Find where the given text appears and provide that cell's center as (x, y) coordinate. 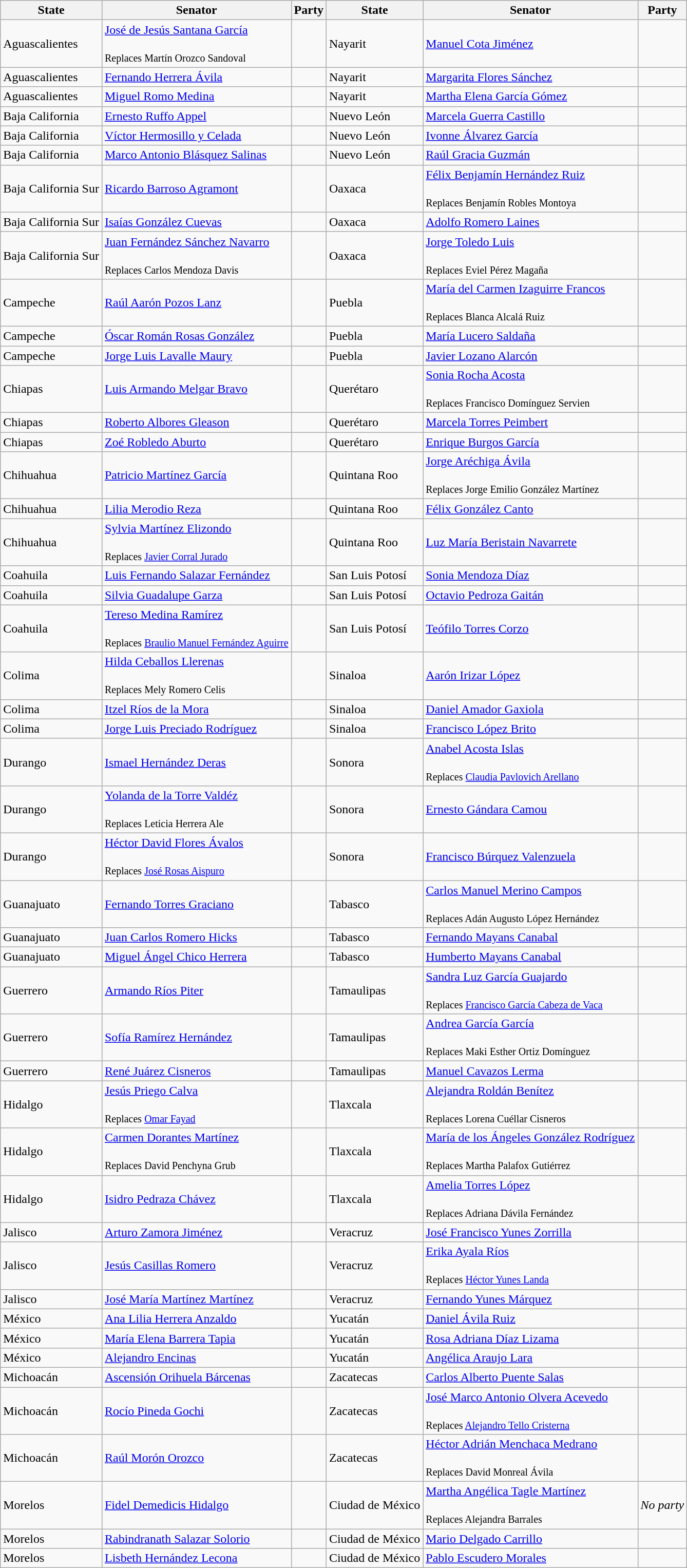
Daniel Amador Gaxiola (530, 709)
Enrique Burgos García (530, 442)
Sonia Rocha AcostaReplaces Francisco Domínguez Servien (530, 389)
Tereso Medina RamírezReplaces Braulio Manuel Fernández Aguirre (196, 628)
Óscar Román Rosas González (196, 336)
Ivonne Álvarez García (530, 136)
Félix Benjamín Hernández RuizReplaces Benjamín Robles Montoya (530, 188)
Lilia Merodio Reza (196, 509)
Fernando Torres Graciano (196, 904)
Ana Lilia Herrera Anzaldo (196, 1318)
Miguel Romo Medina (196, 97)
Martha Elena García Gómez (530, 97)
Manuel Cota Jiménez (530, 44)
Raúl Gracia Guzmán (530, 155)
Manuel Cavazos Lerma (530, 1071)
No party (662, 1505)
Lisbeth Hernández Lecona (196, 1558)
Anabel Acosta IslasReplaces Claudia Pavlovich Arellano (530, 762)
Rabindranath Salazar Solorio (196, 1539)
Rosa Adriana Díaz Lizama (530, 1338)
Raúl Morón Orozco (196, 1458)
José Francisco Yunes Zorrilla (530, 1232)
Margarita Flores Sánchez (530, 77)
Itzel Ríos de la Mora (196, 709)
Sonia Mendoza Díaz (530, 576)
Luz María Beristain Navarrete (530, 542)
Héctor Adrián Menchaca MedranoReplaces David Monreal Ávila (530, 1458)
Mario Delgado Carrillo (530, 1539)
Humberto Mayans Canabal (530, 957)
Teófilo Torres Corzo (530, 628)
Alejandra Roldán BenítezReplaces Lorena Cuéllar Cisneros (530, 1104)
Yolanda de la Torre ValdézReplaces Leticia Herrera Ale (196, 809)
Ascensión Orihuela Bárcenas (196, 1377)
Alejandro Encinas (196, 1357)
María Lucero Saldaña (530, 336)
José María Martínez Martínez (196, 1299)
Fernando Herrera Ávila (196, 77)
Hilda Ceballos LlerenasReplaces Mely Romero Celis (196, 676)
Jorge Luis Lavalle Maury (196, 356)
Amelia Torres LópezReplaces Adriana Dávila Fernández (530, 1199)
Raúl Aarón Pozos Lanz (196, 302)
Javier Lozano Alarcón (530, 356)
Roberto Albores Gleason (196, 423)
Aarón Irizar López (530, 676)
Carmen Dorantes MartínezReplaces David Penchyna Grub (196, 1152)
Patricio Martínez García (196, 475)
Ricardo Barroso Agramont (196, 188)
Francisco López Brito (530, 729)
Rocío Pineda Gochi (196, 1411)
Silvia Guadalupe Garza (196, 595)
Félix González Canto (530, 509)
Víctor Hermosillo y Celada (196, 136)
María del Carmen Izaguirre FrancosReplaces Blanca Alcalá Ruiz (530, 302)
Luis Armando Melgar Bravo (196, 389)
Zoé Robledo Aburto (196, 442)
Jorge Toledo LuisReplaces Eviel Pérez Magaña (530, 255)
José de Jesús Santana GarcíaReplaces Martín Orozco Sandoval (196, 44)
Octavio Pedroza Gaitán (530, 595)
Carlos Alberto Puente Salas (530, 1377)
Erika Ayala RíosReplaces Héctor Yunes Landa (530, 1266)
Francisco Búrquez Valenzuela (530, 856)
Arturo Zamora Jiménez (196, 1232)
Isidro Pedraza Chávez (196, 1199)
Carlos Manuel Merino CamposReplaces Adán Augusto López Hernández (530, 904)
María de los Ángeles González RodríguezReplaces Martha Palafox Gutiérrez (530, 1152)
Isaías González Cuevas (196, 222)
Ernesto Ruffo Appel (196, 116)
Armando Ríos Piter (196, 990)
Héctor David Flores ÁvalosReplaces José Rosas Aispuro (196, 856)
Ernesto Gándara Camou (530, 809)
Pablo Escudero Morales (530, 1558)
Miguel Ángel Chico Herrera (196, 957)
Luis Fernando Salazar Fernández (196, 576)
Juan Fernández Sánchez NavarroReplaces Carlos Mendoza Davis (196, 255)
Juan Carlos Romero Hicks (196, 938)
Marcela Guerra Castillo (530, 116)
Fernando Mayans Canabal (530, 938)
Sofía Ramírez Hernández (196, 1038)
Sylvia Martínez ElizondoReplaces Javier Corral Jurado (196, 542)
Daniel Ávila Ruiz (530, 1318)
Ismael Hernández Deras (196, 762)
Jorge Luis Preciado Rodríguez (196, 729)
Jesús Casillas Romero (196, 1266)
María Elena Barrera Tapia (196, 1338)
Angélica Araujo Lara (530, 1357)
Martha Angélica Tagle MartínezReplaces Alejandra Barrales (530, 1505)
Fernando Yunes Márquez (530, 1299)
Marcela Torres Peimbert (530, 423)
Fidel Demedicis Hidalgo (196, 1505)
Jorge Aréchiga ÁvilaReplaces Jorge Emilio González Martínez (530, 475)
Andrea García GarcíaReplaces Maki Esther Ortiz Domínguez (530, 1038)
René Juárez Cisneros (196, 1071)
José Marco Antonio Olvera AcevedoReplaces Alejandro Tello Cristerna (530, 1411)
Jesús Priego CalvaReplaces Omar Fayad (196, 1104)
Sandra Luz García GuajardoReplaces Francisco García Cabeza de Vaca (530, 990)
Adolfo Romero Laines (530, 222)
Marco Antonio Blásquez Salinas (196, 155)
